Return (X, Y) of the center of cell containing provided text 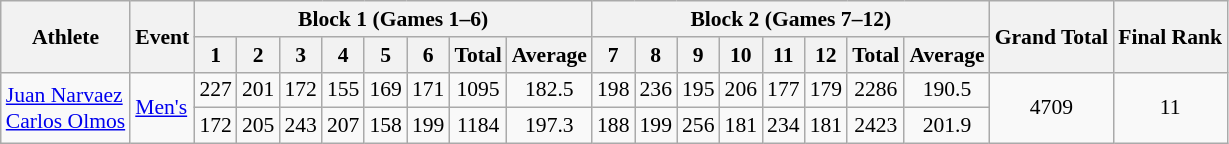
Block 2 (Games 7–12) (791, 19)
2286 (876, 90)
2 (258, 55)
5 (386, 55)
Men's (162, 108)
1184 (478, 126)
2423 (876, 126)
4 (344, 55)
206 (742, 90)
195 (698, 90)
Event (162, 36)
177 (784, 90)
Grand Total (1052, 36)
Juan NarvaezCarlos Olmos (66, 108)
8 (656, 55)
234 (784, 126)
155 (344, 90)
236 (656, 90)
Block 1 (Games 1–6) (393, 19)
205 (258, 126)
227 (216, 90)
9 (698, 55)
3 (300, 55)
201.9 (946, 126)
Athlete (66, 36)
171 (428, 90)
198 (614, 90)
169 (386, 90)
7 (614, 55)
256 (698, 126)
179 (826, 90)
Final Rank (1170, 36)
190.5 (946, 90)
10 (742, 55)
1 (216, 55)
197.3 (550, 126)
182.5 (550, 90)
1095 (478, 90)
6 (428, 55)
4709 (1052, 108)
12 (826, 55)
207 (344, 126)
158 (386, 126)
243 (300, 126)
188 (614, 126)
201 (258, 90)
